From the cell containing the given text, extract its center point as [X, Y] coordinate. 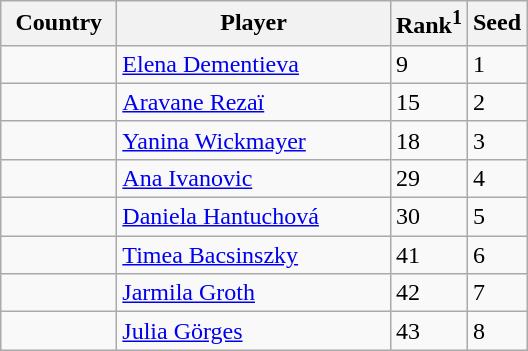
6 [496, 255]
Player [254, 24]
30 [428, 217]
Elena Dementieva [254, 64]
29 [428, 178]
Country [59, 24]
43 [428, 331]
15 [428, 102]
9 [428, 64]
Daniela Hantuchová [254, 217]
Yanina Wickmayer [254, 140]
42 [428, 293]
41 [428, 255]
Julia Görges [254, 331]
Ana Ivanovic [254, 178]
Jarmila Groth [254, 293]
Seed [496, 24]
7 [496, 293]
2 [496, 102]
3 [496, 140]
4 [496, 178]
1 [496, 64]
8 [496, 331]
18 [428, 140]
Rank1 [428, 24]
Timea Bacsinszky [254, 255]
5 [496, 217]
Aravane Rezaï [254, 102]
